Identify which cell holds the provided text, then report its (x, y) central coordinate. 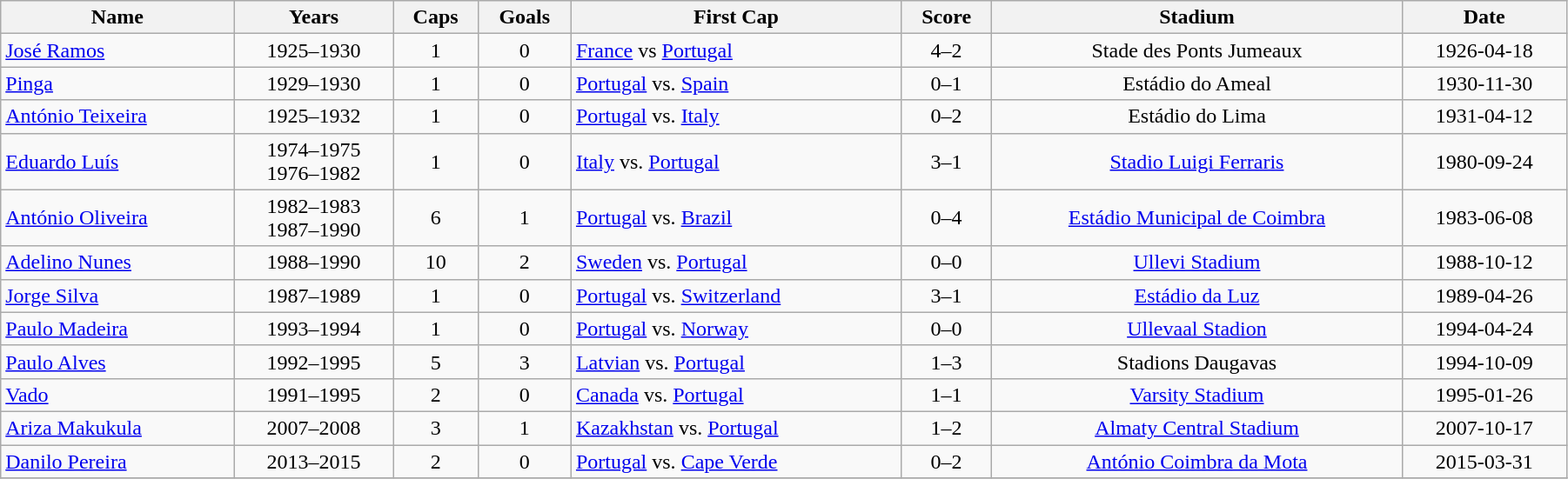
Ariza Makukula (117, 428)
Adelino Nunes (117, 263)
Portugal vs. Cape Verde (736, 462)
1929–1930 (313, 83)
1–2 (947, 428)
2015-03-31 (1484, 462)
Portugal vs. Switzerland (736, 296)
Estádio do Lima (1197, 116)
6 (435, 217)
Jorge Silva (117, 296)
1989-04-26 (1484, 296)
Eduardo Luís (117, 162)
Estádio Municipal de Coimbra (1197, 217)
Ullevaal Stadion (1197, 329)
1983-06-08 (1484, 217)
Ullevi Stadium (1197, 263)
Sweden vs. Portugal (736, 263)
0–1 (947, 83)
Pinga (117, 83)
1995-01-26 (1484, 395)
First Cap (736, 17)
5 (435, 362)
Danilo Pereira (117, 462)
Portugal vs. Spain (736, 83)
1987–1989 (313, 296)
Italy vs. Portugal (736, 162)
José Ramos (117, 50)
1993–1994 (313, 329)
Stadions Daugavas (1197, 362)
1974–19751976–1982 (313, 162)
Portugal vs. Norway (736, 329)
1–3 (947, 362)
Almaty Central Stadium (1197, 428)
1931-04-12 (1484, 116)
Caps (435, 17)
1988-10-12 (1484, 263)
0–4 (947, 217)
2013–2015 (313, 462)
1980-09-24 (1484, 162)
2007-10-17 (1484, 428)
1926-04-18 (1484, 50)
António Oliveira (117, 217)
Stadio Luigi Ferraris (1197, 162)
Vado (117, 395)
Kazakhstan vs. Portugal (736, 428)
Portugal vs. Italy (736, 116)
Goals (524, 17)
Stadium (1197, 17)
1988–1990 (313, 263)
Varsity Stadium (1197, 395)
Paulo Madeira (117, 329)
1930-11-30 (1484, 83)
1–1 (947, 395)
4–2 (947, 50)
1982–19831987–1990 (313, 217)
1925–1932 (313, 116)
1994-10-09 (1484, 362)
Years (313, 17)
Latvian vs. Portugal (736, 362)
Estádio do Ameal (1197, 83)
Paulo Alves (117, 362)
Score (947, 17)
Name (117, 17)
Stade des Ponts Jumeaux (1197, 50)
António Coimbra da Mota (1197, 462)
Canada vs. Portugal (736, 395)
France vs Portugal (736, 50)
Date (1484, 17)
1991–1995 (313, 395)
1994-04-24 (1484, 329)
1925–1930 (313, 50)
António Teixeira (117, 116)
2007–2008 (313, 428)
Estádio da Luz (1197, 296)
10 (435, 263)
Portugal vs. Brazil (736, 217)
1992–1995 (313, 362)
